Return [X, Y] of the center of cell containing provided text 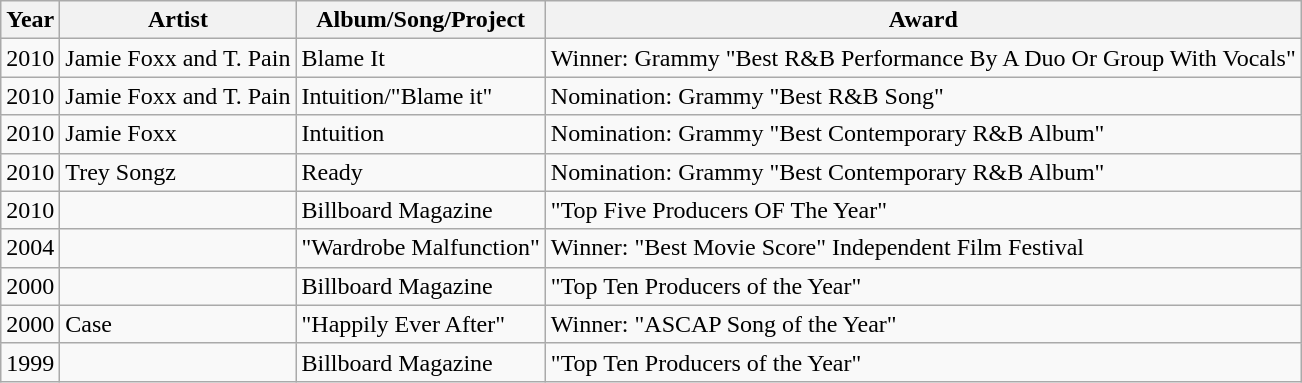
Winner: "ASCAP Song of the Year" [923, 324]
Nomination: Grammy "Best R&B Song" [923, 96]
"Top Five Producers OF The Year" [923, 210]
Ready [420, 172]
Blame It [420, 58]
Case [178, 324]
Jamie Foxx [178, 134]
Trey Songz [178, 172]
Winner: Grammy "Best R&B Performance By A Duo Or Group With Vocals" [923, 58]
1999 [30, 362]
Artist [178, 20]
Intuition/"Blame it" [420, 96]
"Happily Ever After" [420, 324]
Album/Song/Project [420, 20]
2004 [30, 248]
Winner: "Best Movie Score" Independent Film Festival [923, 248]
Year [30, 20]
Intuition [420, 134]
"Wardrobe Malfunction" [420, 248]
Award [923, 20]
